Output the (X, Y) coordinate of the center of the cell containing the given text.  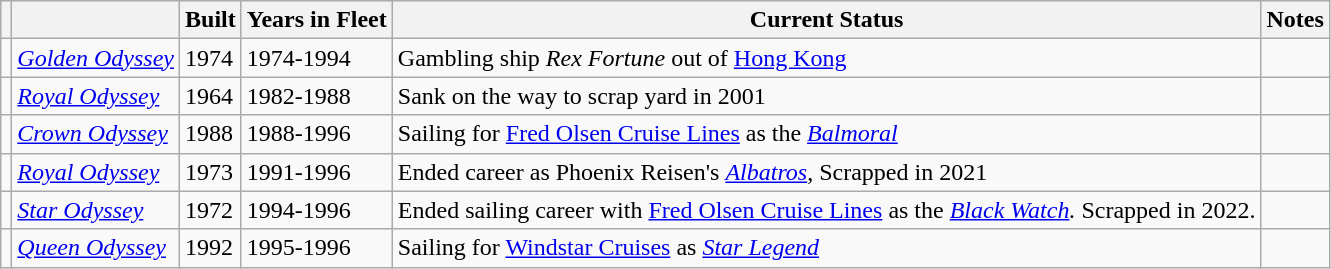
1974-1994 (316, 58)
1992 (211, 248)
1995-1996 (316, 248)
1988-1996 (316, 134)
Sailing for Fred Olsen Cruise Lines as the Balmoral (826, 134)
1994-1996 (316, 210)
1973 (211, 172)
Years in Fleet (316, 20)
1982-1988 (316, 96)
Current Status (826, 20)
Ended career as Phoenix Reisen's Albatros, Scrapped in 2021 (826, 172)
Sank on the way to scrap yard in 2001 (826, 96)
Notes (1295, 20)
Sailing for Windstar Cruises as Star Legend (826, 248)
Crown Odyssey (96, 134)
Golden Odyssey (96, 58)
Queen Odyssey (96, 248)
Ended sailing career with Fred Olsen Cruise Lines as the Black Watch. Scrapped in 2022. (826, 210)
1988 (211, 134)
Gambling ship Rex Fortune out of Hong Kong (826, 58)
Built (211, 20)
Star Odyssey (96, 210)
1974 (211, 58)
1964 (211, 96)
1991-1996 (316, 172)
1972 (211, 210)
